Locate the cell with the specified text and output its [x, y] center coordinate. 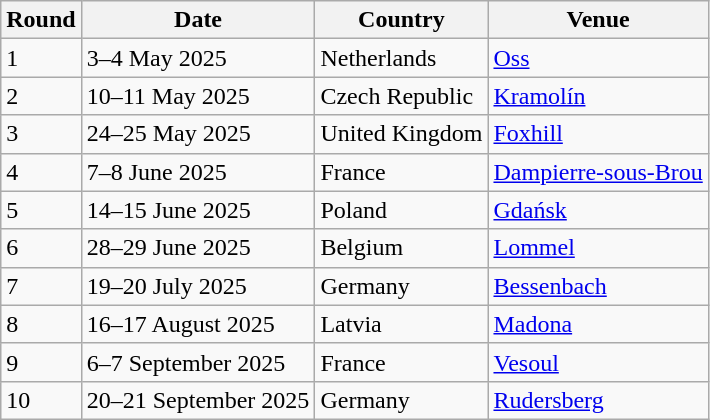
3 [41, 134]
Gdańsk [598, 210]
9 [41, 362]
5 [41, 210]
8 [41, 324]
Round [41, 20]
3–4 May 2025 [198, 58]
28–29 June 2025 [198, 248]
Bessenbach [598, 286]
Foxhill [598, 134]
Venue [598, 20]
Dampierre-sous-Brou [598, 172]
7 [41, 286]
Country [402, 20]
6 [41, 248]
Lommel [598, 248]
7–8 June 2025 [198, 172]
Rudersberg [598, 400]
6–7 September 2025 [198, 362]
10–11 May 2025 [198, 96]
Poland [402, 210]
Netherlands [402, 58]
Belgium [402, 248]
20–21 September 2025 [198, 400]
Kramolín [598, 96]
2 [41, 96]
14–15 June 2025 [198, 210]
United Kingdom [402, 134]
Madona [598, 324]
Vesoul [598, 362]
19–20 July 2025 [198, 286]
Date [198, 20]
Oss [598, 58]
Latvia [402, 324]
10 [41, 400]
24–25 May 2025 [198, 134]
4 [41, 172]
1 [41, 58]
16–17 August 2025 [198, 324]
Czech Republic [402, 96]
